Find where the given text appears and provide that cell's center as [X, Y] coordinate. 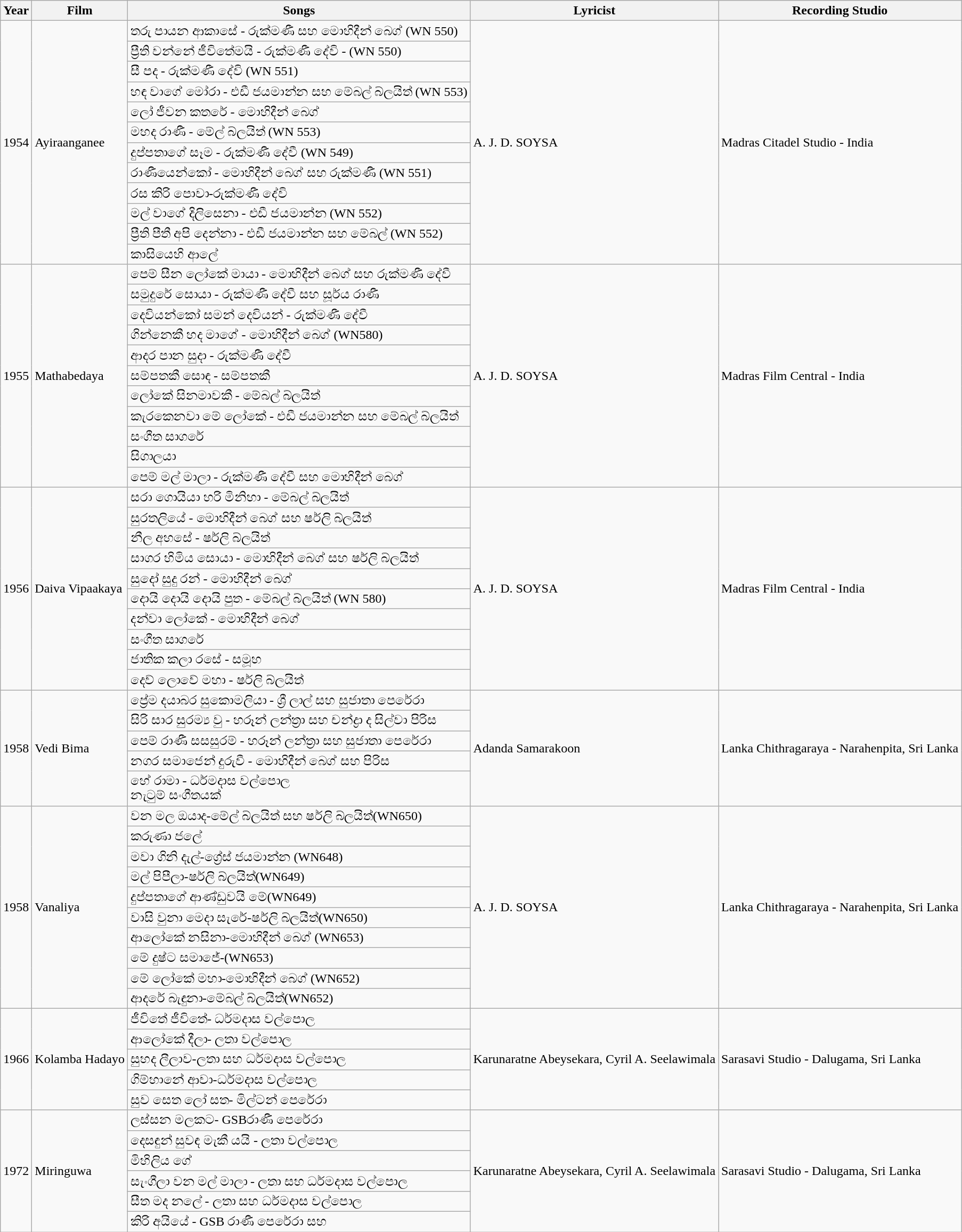
සම්පතකී සොඳ - සම්පතකී [299, 376]
සමුදුරේ සොයා - රුක්මණී දේවී සහ සූර්ය රාණී [299, 295]
දුප්පතාගේ ආණ්ඩුවයි මේ(WN649) [299, 897]
ආලෝකේ දීලා- ලතා වල්පොල [299, 1039]
සුව සෙත ලෝ සත- මිල්ටන් පෙරේරා [299, 1100]
ගින්නෙකී හද මාගේ - මොහිදීන් බෙග් (WN580) [299, 335]
නගර සමාජෙන් දුරුවී - මොහිදීන් බෙග් සහ පිරිස [299, 761]
කාසියෙහි ආලේ [299, 254]
සැංගීලා වන මල් මාලා - ලතා සහ ධර්මදාස වල්පොල [299, 1181]
Songs [299, 11]
Mathabedaya [80, 376]
ජීවිතේ ජීවිතේ- ධර්මදාස වල්පොල [299, 1019]
සී පද - රුක්මණී දේවි (WN 551) [299, 71]
Film [80, 11]
දොයි දොයි දොයි පුත - මේබල් බ්ලයිත් (WN 580) [299, 599]
දන්වා ලෝකේ - මොහිදීන් බෙග් [299, 619]
Madras Citadel Studio - India [840, 143]
ආලෝකේ නසිනා-මොහිදීන් බෙග් (WN653) [299, 938]
Kolamba Hadayo [80, 1059]
Miringuwa [80, 1171]
දෙව් ලොවේ මහා - ෂර්ලි බ්ලයිත් [299, 680]
1966 [16, 1059]
සීත මද නලේ - ලතා සහ ධර්මදාස වල්පොල [299, 1201]
ජාතික කලා රසේ - සමූහ [299, 660]
හඳ වාගේ මෝරා - එඩී ජයමාන්න සහ මේබල් බ්ලයිත් (WN 553) [299, 92]
මේ ලෝකේ මහා-මොහිදීන් බෙග් (WN652) [299, 978]
1956 [16, 588]
කරුණා ජලේ [299, 836]
1955 [16, 376]
Recording Studio [840, 11]
ආදර පාන සුදා - රුක්මණී දේවී [299, 355]
දෙවියන්කෝ සමන් දෙවියන් - රුක්මණී දේවී [299, 315]
Daiva Vipaakaya [80, 588]
Ayiraanganee [80, 143]
වන මල ඔයාද-මේල් බ්ලයිත් සහ ෂර්ලි බ්ලයිත්(WN650) [299, 816]
ආදරේ බැඳුනා-මේබල් බ්ලයිත්(WN652) [299, 999]
Vedi Bima [80, 748]
ගිම්හානේ ආවා-ධර්මදාස වල්පොල [299, 1080]
පෙම් රාණී සසසුරම් - හරූන් ලන්ත්‍රා සහ සුජාතා පෙරේරා [299, 741]
මල් පිපීලා-ෂර්ලි බ්ලයිත්(WN649) [299, 877]
ලස්සන මලකට- GSBරාණී පෙරේරා [299, 1120]
මවා ගිනි දැල්-ග්‍රේස් ජයමාන්න (WN648) [299, 856]
ලෝ ජීවන කතරේ - මොහිදීන් බෙග් [299, 112]
1954 [16, 143]
ප්‍රීති වන්නේ ජීවිතේමයි - රුක්මණී දේවි - (WN 550) [299, 51]
1972 [16, 1171]
Vanaliya [80, 907]
හේ රාමා - ධර්මදාස වල්පොලනැටුම් සංගීතයක් [299, 789]
රස කිරි පොවා-රුක්මණී දේවි [299, 193]
Lyricist [594, 11]
මල් වාගේ දිලිසෙනා - එඩී ජයමාන්න (WN 552) [299, 213]
වාසි වුනා මෙදා සැරේ-ෂර්ලි බ්ලයිත්(WN650) [299, 917]
සරා ගොයියා හරි මිනිහා - මේබල් බ්ලයිත් [299, 497]
නීල අහසේ - ෂර්ලි බ්ලයිත් [299, 538]
සුහද ලීලාව-ලතා සහ ධර්මදාස වල්පොල [299, 1059]
පෙම් සීන ලෝකේ මායා - මොහිදීන් බෙග් සහ රුක්මණී දේවී [299, 274]
දුප්පතාගේ සෑම - රුක්මණී දේවී (WN 549) [299, 152]
කැරකෙනවා මේ ලෝකේ - එඩී ජයමාන්න සහ මේබල් බ්ලයිත් [299, 416]
Adanda Samarakoon [594, 748]
Year [16, 11]
සුරතලියේ - මොහිදීන් බෙග් සහ ෂර්ලි බ්ලයිත් [299, 517]
ප්‍රේම දයාබර සුකොමලියා - ශ්‍රී ලාල් සහ සුජාතා පෙරේරා [299, 700]
මිහිලිය ගේ [299, 1161]
ලෝකේ සිනමාවකී - මේබල් බ්ලයිත් [299, 396]
මේ දුෂ්ට සමාජේ-(WN653) [299, 958]
පෙම් මල් මාලා - රුක්මණී දේවී සහ මොහිදීන් බෙග් [299, 477]
සිරි සාර සුරම්‍ය වු - හරූන් ලන්ත්‍රා සහ චන්ද්‍රා ද සිල්වා පිරිස [299, 720]
කිරි අයියේ - GSB රාණී පෙරේරා සහ [299, 1221]
රාණීයෙන්කෝ - මොහිදීන් බෙග් සහ රුක්මණී (WN 551) [299, 173]
තරු පායන ආකාසේ - රුක්මණී සහ මොහිදීන් බෙග් (WN 550) [299, 31]
සාගර හිමිය සොයා - මොහිදීන් බෙග් සහ ෂර්ලි බ්ලයිත් [299, 558]
ප්‍රීති පීතී අපි දෙන්නා - එඩී ජයමාන්න සහ මේබල් (WN 552) [299, 233]
මහද රාණී - මේල් බ්ලයිත් (WN 553) [299, 132]
සුදෝ සුදු රන් - මොහිදීන් බෙග් [299, 578]
දෙසඳුන් සුවඳ මැකී යයි - ලතා වල්පොල [299, 1140]
සිගාලයා [299, 457]
